Provide the (x, y) coordinate of the cell's center where the given text is located.  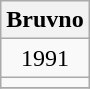
1991 (45, 58)
Bruvno (45, 20)
